Pinpoint the cell where the given text exists, returning its (x, y) midpoint coordinate. 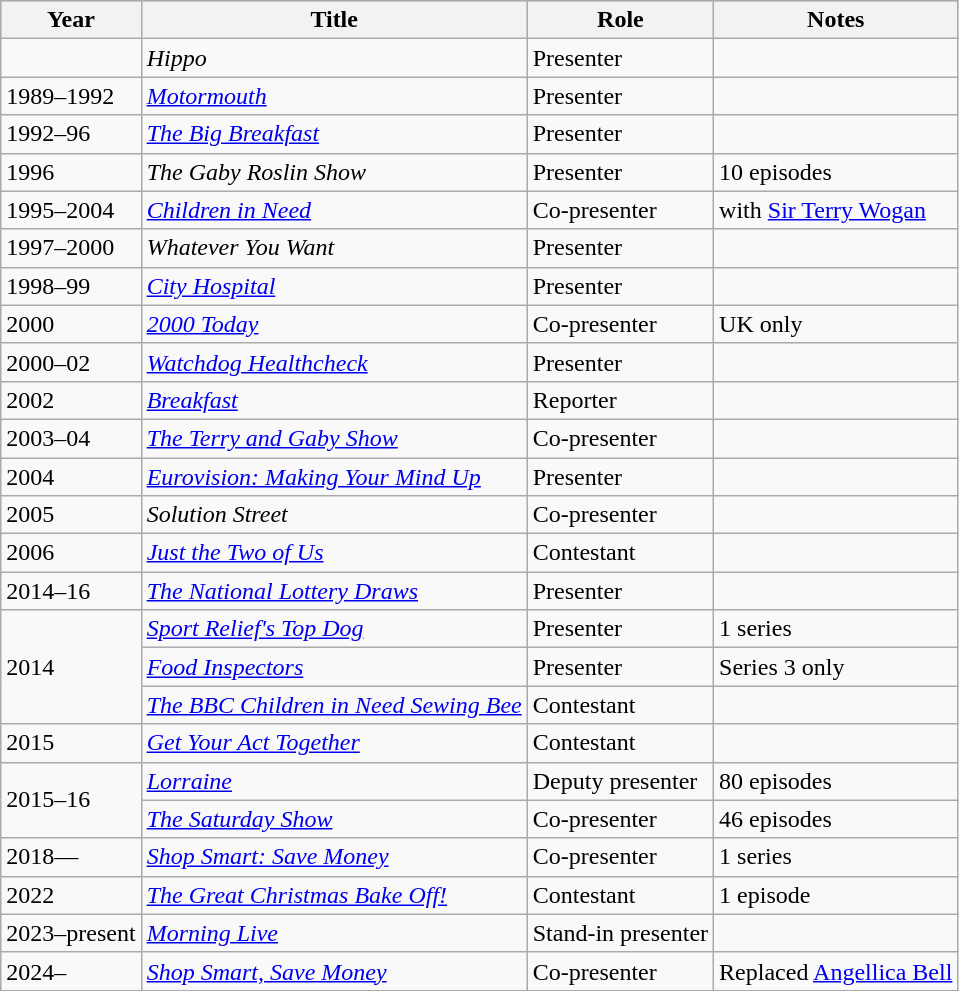
Food Inspectors (334, 667)
2015 (71, 743)
Shop Smart, Save Money (334, 971)
2006 (71, 553)
Deputy presenter (620, 781)
The Big Breakfast (334, 134)
Morning Live (334, 933)
2014–16 (71, 591)
46 episodes (836, 819)
The Gaby Roslin Show (334, 172)
2003–04 (71, 438)
Eurovision: Making Your Mind Up (334, 477)
2000–02 (71, 362)
1997–2000 (71, 248)
2022 (71, 895)
Watchdog Healthcheck (334, 362)
2014 (71, 667)
Year (71, 20)
Hippo (334, 58)
Title (334, 20)
The Great Christmas Bake Off! (334, 895)
2004 (71, 477)
Shop Smart: Save Money (334, 857)
2000 (71, 324)
1992–96 (71, 134)
2018— (71, 857)
Breakfast (334, 400)
Sport Relief's Top Dog (334, 629)
2000 Today (334, 324)
2005 (71, 515)
Replaced Angellica Bell (836, 971)
2002 (71, 400)
Solution Street (334, 515)
2024– (71, 971)
Get Your Act Together (334, 743)
Stand-in presenter (620, 933)
Motormouth (334, 96)
The Saturday Show (334, 819)
1998–99 (71, 286)
The BBC Children in Need Sewing Bee (334, 705)
Reporter (620, 400)
1996 (71, 172)
City Hospital (334, 286)
2015–16 (71, 800)
Just the Two of Us (334, 553)
Lorraine (334, 781)
10 episodes (836, 172)
Children in Need (334, 210)
Series 3 only (836, 667)
2023–present (71, 933)
UK only (836, 324)
1995–2004 (71, 210)
Role (620, 20)
80 episodes (836, 781)
1989–1992 (71, 96)
Whatever You Want (334, 248)
Notes (836, 20)
1 episode (836, 895)
with Sir Terry Wogan (836, 210)
The National Lottery Draws (334, 591)
The Terry and Gaby Show (334, 438)
